Return the [X, Y] coordinate for the center point of the cell that contains the specified text.  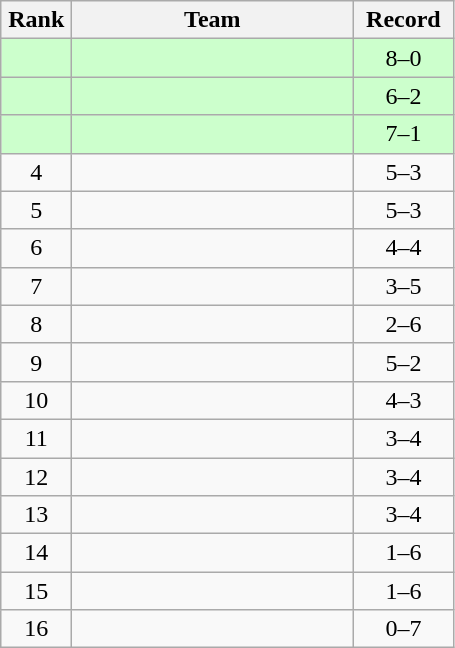
6 [36, 248]
11 [36, 438]
14 [36, 553]
Rank [36, 20]
Record [404, 20]
10 [36, 400]
7 [36, 286]
4–3 [404, 400]
4–4 [404, 248]
13 [36, 515]
5–2 [404, 362]
8 [36, 324]
0–7 [404, 629]
7–1 [404, 134]
2–6 [404, 324]
9 [36, 362]
12 [36, 477]
3–5 [404, 286]
15 [36, 591]
8–0 [404, 58]
Team [212, 20]
6–2 [404, 96]
5 [36, 210]
16 [36, 629]
4 [36, 172]
